Pinpoint the cell where the given text exists, returning its [X, Y] midpoint coordinate. 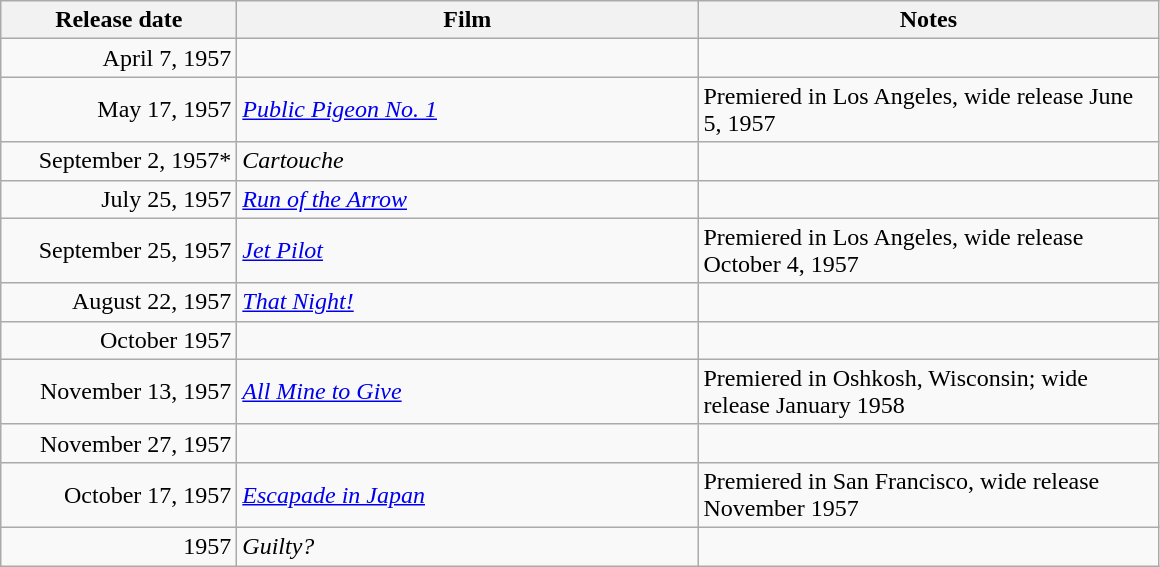
Release date [119, 20]
August 22, 1957 [119, 302]
Premiered in Los Angeles, wide release June 5, 1957 [928, 110]
September 25, 1957 [119, 250]
Notes [928, 20]
Public Pigeon No. 1 [468, 110]
September 2, 1957* [119, 161]
1957 [119, 546]
Premiered in San Francisco, wide release November 1957 [928, 494]
May 17, 1957 [119, 110]
October 17, 1957 [119, 494]
April 7, 1957 [119, 58]
Cartouche [468, 161]
Run of the Arrow [468, 199]
October 1957 [119, 340]
Jet Pilot [468, 250]
Escapade in Japan [468, 494]
July 25, 1957 [119, 199]
All Mine to Give [468, 392]
That Night! [468, 302]
Film [468, 20]
Premiered in Oshkosh, Wisconsin; wide release January 1958 [928, 392]
Guilty? [468, 546]
November 27, 1957 [119, 443]
November 13, 1957 [119, 392]
Premiered in Los Angeles, wide release October 4, 1957 [928, 250]
